Return the (x, y) coordinate for the center point of the cell that contains the specified text.  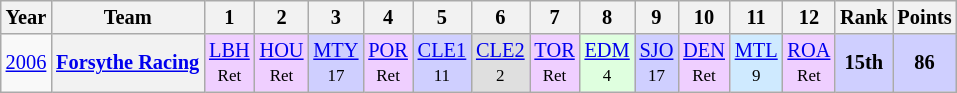
7 (555, 17)
TORRet (555, 63)
MTY17 (336, 63)
LBHRet (229, 63)
ROARet (810, 63)
15th (864, 63)
Points (924, 17)
Rank (864, 17)
PORRet (388, 63)
Year (26, 17)
12 (810, 17)
6 (500, 17)
Forsythe Racing (128, 63)
4 (388, 17)
CLE22 (500, 63)
1 (229, 17)
8 (608, 17)
HOURet (282, 63)
2 (282, 17)
Team (128, 17)
2006 (26, 63)
5 (442, 17)
10 (704, 17)
11 (756, 17)
SJO17 (657, 63)
9 (657, 17)
CLE111 (442, 63)
MTL9 (756, 63)
EDM4 (608, 63)
DENRet (704, 63)
86 (924, 63)
3 (336, 17)
